Return [x, y] of the center of cell containing provided text 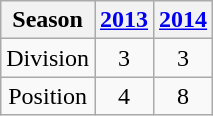
Division [48, 58]
2013 [124, 20]
4 [124, 96]
2014 [184, 20]
Position [48, 96]
8 [184, 96]
Season [48, 20]
